From the cell containing the given text, extract its center point as (X, Y) coordinate. 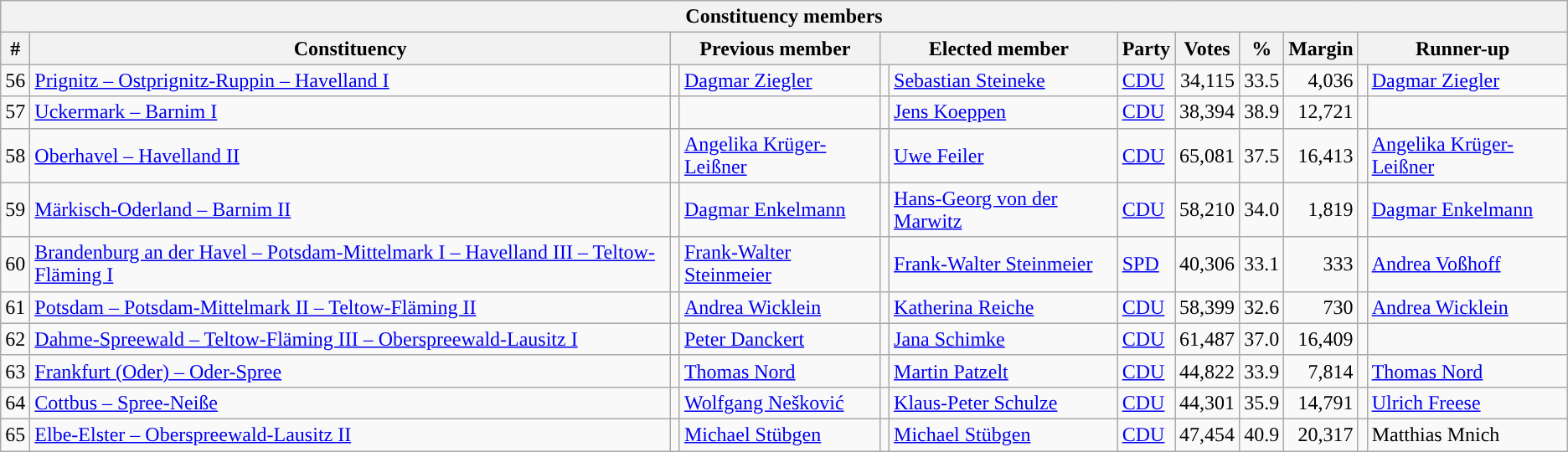
65 (15, 434)
35.9 (1261, 403)
Cottbus – Spree-Neiße (350, 403)
16,409 (1321, 339)
Martin Patzelt (1003, 371)
Katherina Reiche (1003, 307)
Märkisch-Oderland – Barnim II (350, 209)
Party (1146, 49)
Klaus-Peter Schulze (1003, 403)
40,306 (1208, 265)
Elected member (999, 49)
SPD (1146, 265)
64 (15, 403)
Wolfgang Nešković (779, 403)
Runner-up (1462, 49)
58,210 (1208, 209)
Jens Koeppen (1003, 112)
730 (1321, 307)
38,394 (1208, 112)
44,301 (1208, 403)
14,791 (1321, 403)
33.9 (1261, 371)
34.0 (1261, 209)
Peter Danckert (779, 339)
56 (15, 80)
37.5 (1261, 156)
33.5 (1261, 80)
61,487 (1208, 339)
20,317 (1321, 434)
62 (15, 339)
33.1 (1261, 265)
Elbe-Elster – Oberspreewald-Lausitz II (350, 434)
38.9 (1261, 112)
Sebastian Steineke (1003, 80)
60 (15, 265)
Constituency (350, 49)
32.6 (1261, 307)
Uwe Feiler (1003, 156)
Uckermark – Barnim I (350, 112)
Matthias Mnich (1467, 434)
58 (15, 156)
37.0 (1261, 339)
57 (15, 112)
40.9 (1261, 434)
7,814 (1321, 371)
34,115 (1208, 80)
44,822 (1208, 371)
Brandenburg an der Havel – Potsdam-Mittelmark I – Havelland III – Teltow-Fläming I (350, 265)
Jana Schimke (1003, 339)
47,454 (1208, 434)
61 (15, 307)
Votes (1208, 49)
Potsdam – Potsdam-Mittelmark II – Teltow-Fläming II (350, 307)
% (1261, 49)
12,721 (1321, 112)
65,081 (1208, 156)
58,399 (1208, 307)
16,413 (1321, 156)
Constituency members (784, 17)
Margin (1321, 49)
Ulrich Freese (1467, 403)
333 (1321, 265)
4,036 (1321, 80)
Frankfurt (Oder) – Oder-Spree (350, 371)
Hans-Georg von der Marwitz (1003, 209)
59 (15, 209)
Andrea Voßhoff (1467, 265)
Oberhavel – Havelland II (350, 156)
63 (15, 371)
1,819 (1321, 209)
Previous member (775, 49)
Prignitz – Ostprignitz-Ruppin – Havelland I (350, 80)
Dahme-Spreewald – Teltow-Fläming III – Oberspreewald-Lausitz I (350, 339)
# (15, 49)
